Extract the (x, y) coordinate from the center of the cell holding the provided text.  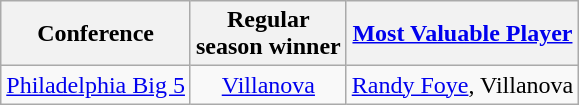
Conference (96, 34)
Randy Foye, Villanova (462, 85)
Philadelphia Big 5 (96, 85)
Villanova (268, 85)
Regular season winner (268, 34)
Most Valuable Player (462, 34)
